Locate the cell with the specified text and output its [X, Y] center coordinate. 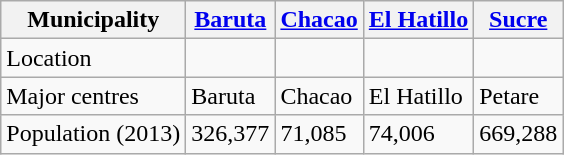
669,288 [518, 134]
Municipality [94, 20]
74,006 [418, 134]
326,377 [230, 134]
Population (2013) [94, 134]
Petare [518, 96]
Sucre [518, 20]
Location [94, 58]
Major centres [94, 96]
71,085 [319, 134]
